Output the [x, y] coordinate of the center of the cell containing the given text.  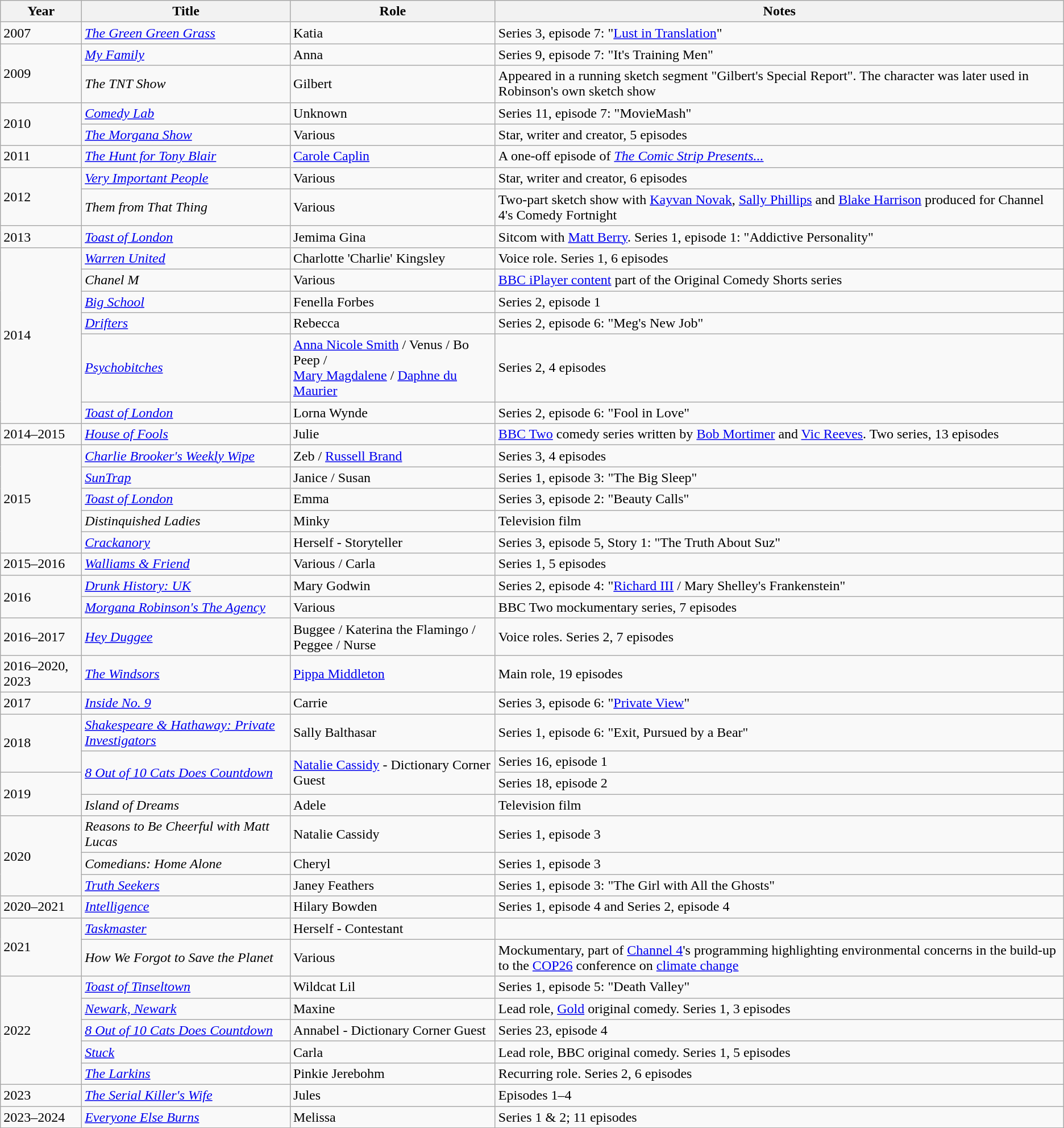
Zeb / Russell Brand [393, 456]
The Green Green Grass [186, 33]
Series 11, episode 7: "MovieMash" [779, 113]
2014–2015 [41, 434]
Series 2, episode 6: "Fool in Love" [779, 413]
2020 [41, 856]
Charlie Brooker's Weekly Wipe [186, 456]
Morgana Robinson's The Agency [186, 607]
2020–2021 [41, 907]
Series 1, episode 5: "Death Valley" [779, 987]
The Windsors [186, 673]
Carrie [393, 703]
Recurring role. Series 2, 6 episodes [779, 1073]
Anna Nicole Smith / Venus / Bo Peep /Mary Magdalene / Daphne du Maurier [393, 368]
Warren United [186, 258]
SunTrap [186, 478]
2014 [41, 335]
Reasons to Be Cheerful with Matt Lucas [186, 835]
2015 [41, 499]
The Larkins [186, 1073]
Intelligence [186, 907]
2019 [41, 794]
2017 [41, 703]
The Serial Killer's Wife [186, 1095]
Emma [393, 499]
Truth Seekers [186, 885]
Them from That Thing [186, 207]
Buggee / Katerina the Flamingo / Peggee / Nurse [393, 637]
Series 3, episode 5, Story 1: "The Truth About Suz" [779, 542]
2011 [41, 156]
Very Important People [186, 178]
Series 1, episode 3: "The Big Sleep" [779, 478]
Voice roles. Series 2, 7 episodes [779, 637]
Star, writer and creator, 5 episodes [779, 135]
Series 1 & 2; 11 episodes [779, 1117]
Stuck [186, 1052]
Fenella Forbes [393, 302]
Main role, 19 episodes [779, 673]
Taskmaster [186, 928]
Wildcat Lil [393, 987]
2016–2017 [41, 637]
House of Fools [186, 434]
Inside No. 9 [186, 703]
Big School [186, 302]
2018 [41, 744]
Series 1, episode 6: "Exit, Pursued by a Bear" [779, 732]
Star, writer and creator, 6 episodes [779, 178]
Lead role, BBC original comedy. Series 1, 5 episodes [779, 1052]
The Morgana Show [186, 135]
Lorna Wynde [393, 413]
2016 [41, 596]
Jules [393, 1095]
Distinquished Ladies [186, 521]
Annabel - Dictionary Corner Guest [393, 1030]
Voice role. Series 1, 6 episodes [779, 258]
Series 1, episode 4 and Series 2, episode 4 [779, 907]
Comedians: Home Alone [186, 864]
2023–2024 [41, 1117]
Julie [393, 434]
Gilbert [393, 84]
Hey Duggee [186, 637]
Role [393, 11]
Katia [393, 33]
Natalie Cassidy - Dictionary Corner Guest [393, 773]
Mockumentary, part of Channel 4's programming highlighting environmental concerns in the build-up to the COP26 conference on climate change [779, 957]
Unknown [393, 113]
Series 2, episode 1 [779, 302]
Natalie Cassidy [393, 835]
Title [186, 11]
Series 1, 5 episodes [779, 564]
Minky [393, 521]
Shakespeare & Hathaway: Private Investigators [186, 732]
Pippa Middleton [393, 673]
Appeared in a running sketch segment "Gilbert's Special Report". The character was later used in Robinson's own sketch show [779, 84]
Crackanory [186, 542]
Series 3, episode 2: "Beauty Calls" [779, 499]
BBC iPlayer content part of the Original Comedy Shorts series [779, 280]
Anna [393, 55]
Newark, Newark [186, 1009]
Two-part sketch show with Kayvan Novak, Sally Phillips and Blake Harrison produced for Channel 4's Comedy Fortnight [779, 207]
Island of Dreams [186, 805]
The Hunt for Tony Blair [186, 156]
2016–2020, 2023 [41, 673]
Series 18, episode 2 [779, 783]
Lead role, Gold original comedy. Series 1, 3 episodes [779, 1009]
Adele [393, 805]
Comedy Lab [186, 113]
2022 [41, 1030]
2013 [41, 237]
Series 9, episode 7: "It's Training Men" [779, 55]
Janey Feathers [393, 885]
Chanel M [186, 280]
Series 3, 4 episodes [779, 456]
Psychobitches [186, 368]
Series 3, episode 7: "Lust in Translation" [779, 33]
Everyone Else Burns [186, 1117]
2010 [41, 124]
Herself - Contestant [393, 928]
2015–2016 [41, 564]
Year [41, 11]
2021 [41, 947]
Toast of Tinseltown [186, 987]
Series 3, episode 6: "Private View" [779, 703]
A one-off episode of The Comic Strip Presents... [779, 156]
Series 2, episode 6: "Meg's New Job" [779, 324]
Sally Balthasar [393, 732]
Carla [393, 1052]
Herself - Storyteller [393, 542]
Series 2, episode 4: "Richard III / Mary Shelley's Frankenstein" [779, 586]
How We Forgot to Save the Planet [186, 957]
Episodes 1–4 [779, 1095]
Notes [779, 11]
Pinkie Jerebohm [393, 1073]
2023 [41, 1095]
Series 1, episode 3: "The Girl with All the Ghosts" [779, 885]
Drunk History: UK [186, 586]
2012 [41, 197]
Janice / Susan [393, 478]
Rebecca [393, 324]
Melissa [393, 1117]
Series 16, episode 1 [779, 762]
BBC Two mockumentary series, 7 episodes [779, 607]
Series 23, episode 4 [779, 1030]
Jemima Gina [393, 237]
Maxine [393, 1009]
My Family [186, 55]
Charlotte 'Charlie' Kingsley [393, 258]
2007 [41, 33]
Walliams & Friend [186, 564]
The TNT Show [186, 84]
Drifters [186, 324]
2009 [41, 73]
Carole Caplin [393, 156]
Series 2, 4 episodes [779, 368]
Mary Godwin [393, 586]
Hilary Bowden [393, 907]
Various / Carla [393, 564]
BBC Two comedy series written by Bob Mortimer and Vic Reeves. Two series, 13 episodes [779, 434]
Sitcom with Matt Berry. Series 1, episode 1: "Addictive Personality" [779, 237]
Cheryl [393, 864]
